From the cell containing the given text, extract its center point as (X, Y) coordinate. 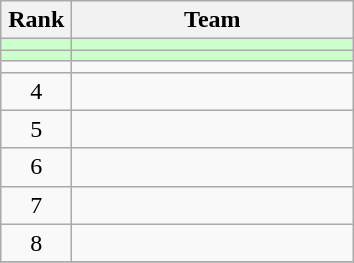
4 (36, 91)
7 (36, 205)
Rank (36, 20)
Team (212, 20)
8 (36, 243)
6 (36, 167)
5 (36, 129)
